Extract the [x, y] coordinate from the center of the cell holding the provided text.  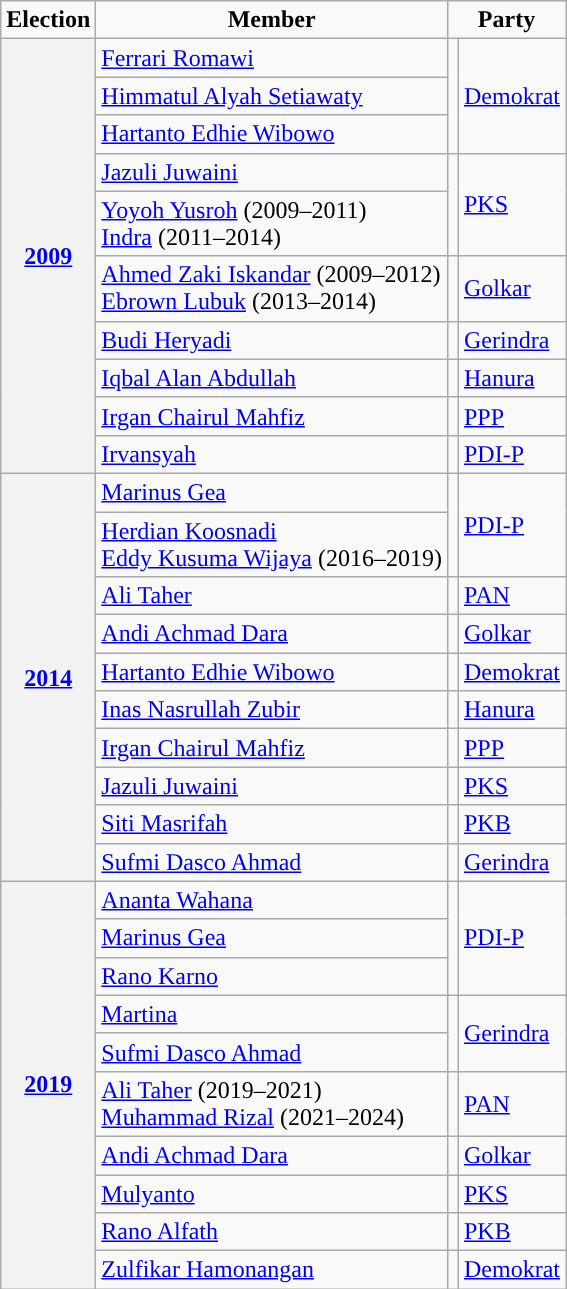
Rano Karno [272, 976]
Party [506, 20]
Siti Masrifah [272, 824]
Ahmed Zaki Iskandar (2009–2012)Ebrown Lubuk (2013–2014) [272, 288]
Herdian KoosnadiEddy Kusuma Wijaya (2016–2019) [272, 544]
2019 [48, 1085]
Election [48, 20]
Iqbal Alan Abdullah [272, 378]
Ali Taher [272, 596]
Zulfikar Hamonangan [272, 1270]
2009 [48, 256]
Inas Nasrullah Zubir [272, 710]
Rano Alfath [272, 1232]
Martina [272, 1014]
Himmatul Alyah Setiawaty [272, 96]
Ananta Wahana [272, 900]
Budi Heryadi [272, 340]
2014 [48, 677]
Ali Taher (2019–2021)Muhammad Rizal (2021–2024) [272, 1104]
Member [272, 20]
Irvansyah [272, 454]
Ferrari Romawi [272, 58]
Yoyoh Yusroh (2009–2011)Indra (2011–2014) [272, 224]
Mulyanto [272, 1193]
